Provide the (x, y) coordinate of the cell's center where the given text is located.  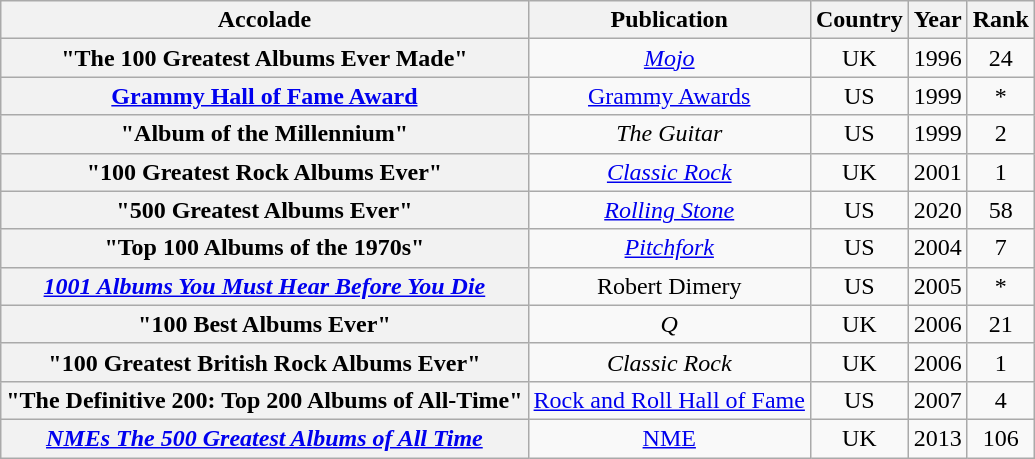
106 (1000, 438)
4 (1000, 400)
"Album of the Millennium" (264, 134)
2004 (938, 248)
1996 (938, 58)
"500 Greatest Albums Ever" (264, 210)
NME (669, 438)
2007 (938, 400)
Country (859, 20)
1001 Albums You Must Hear Before You Die (264, 286)
Grammy Awards (669, 96)
"100 Best Albums Ever" (264, 324)
Grammy Hall of Fame Award (264, 96)
Robert Dimery (669, 286)
Rolling Stone (669, 210)
"100 Greatest Rock Albums Ever" (264, 172)
21 (1000, 324)
The Guitar (669, 134)
Year (938, 20)
7 (1000, 248)
Q (669, 324)
2001 (938, 172)
24 (1000, 58)
2 (1000, 134)
2020 (938, 210)
Pitchfork (669, 248)
"100 Greatest British Rock Albums Ever" (264, 362)
2005 (938, 286)
"Top 100 Albums of the 1970s" (264, 248)
Rock and Roll Hall of Fame (669, 400)
Publication (669, 20)
Mojo (669, 58)
"The 100 Greatest Albums Ever Made" (264, 58)
Accolade (264, 20)
2013 (938, 438)
58 (1000, 210)
"The Definitive 200: Top 200 Albums of All-Time" (264, 400)
Rank (1000, 20)
NMEs The 500 Greatest Albums of All Time (264, 438)
